Extract the [X, Y] coordinate from the center of the cell holding the provided text.  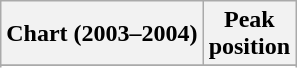
Chart (2003–2004) [102, 34]
Peakposition [249, 34]
